From the cell containing the given text, extract its center point as [X, Y] coordinate. 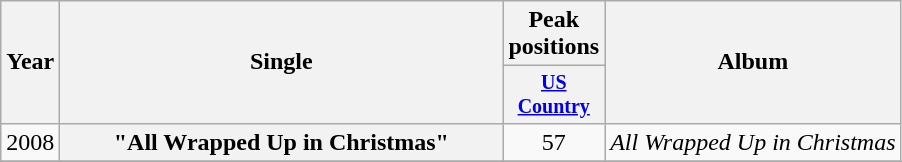
All Wrapped Up in Christmas [753, 142]
US Country [554, 94]
57 [554, 142]
Single [282, 62]
Year [30, 62]
"All Wrapped Up in Christmas" [282, 142]
Album [753, 62]
2008 [30, 142]
Peak positions [554, 34]
